Locate the cell with the specified text and output its [X, Y] center coordinate. 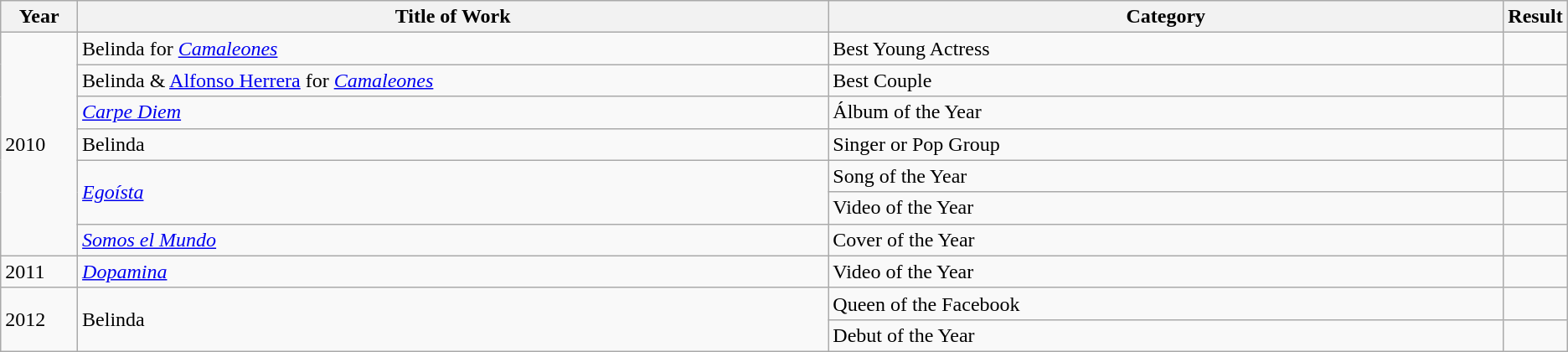
2011 [39, 272]
Belinda & Alfonso Herrera for Camaleones [453, 80]
Álbum of the Year [1166, 112]
Singer or Pop Group [1166, 144]
Belinda for Camaleones [453, 49]
Song of the Year [1166, 176]
Somos el Mundo [453, 240]
2010 [39, 144]
Carpe Diem [453, 112]
2012 [39, 319]
Debut of the Year [1166, 335]
Best Couple [1166, 80]
Egoísta [453, 192]
Best Young Actress [1166, 49]
Title of Work [453, 17]
Queen of the Facebook [1166, 303]
Cover of the Year [1166, 240]
Year [39, 17]
Dopamina [453, 272]
Result [1535, 17]
Category [1166, 17]
